Return the [X, Y] coordinate for the center point of the cell that contains the specified text.  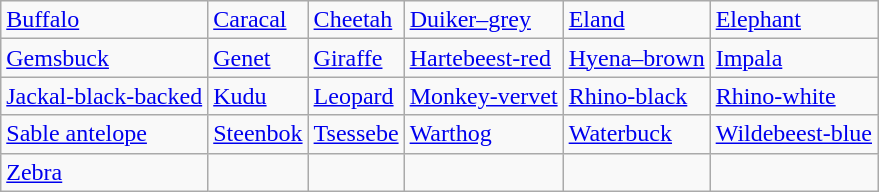
Gemsbuck [104, 58]
Leopard [356, 96]
Rhino-white [794, 96]
Zebra [104, 172]
Monkey-vervet [484, 96]
Buffalo [104, 20]
Jackal-black-backed [104, 96]
Eland [636, 20]
Duiker–grey [484, 20]
Hyena–brown [636, 58]
Giraffe [356, 58]
Sable antelope [104, 134]
Impala [794, 58]
Elephant [794, 20]
Warthog [484, 134]
Waterbuck [636, 134]
Cheetah [356, 20]
Rhino-black [636, 96]
Caracal [258, 20]
Hartebeest-red [484, 58]
Kudu [258, 96]
Steenbok [258, 134]
Genet [258, 58]
Tsessebe [356, 134]
Wildebeest-blue [794, 134]
